Provide the [X, Y] coordinate of the cell's center where the given text is located.  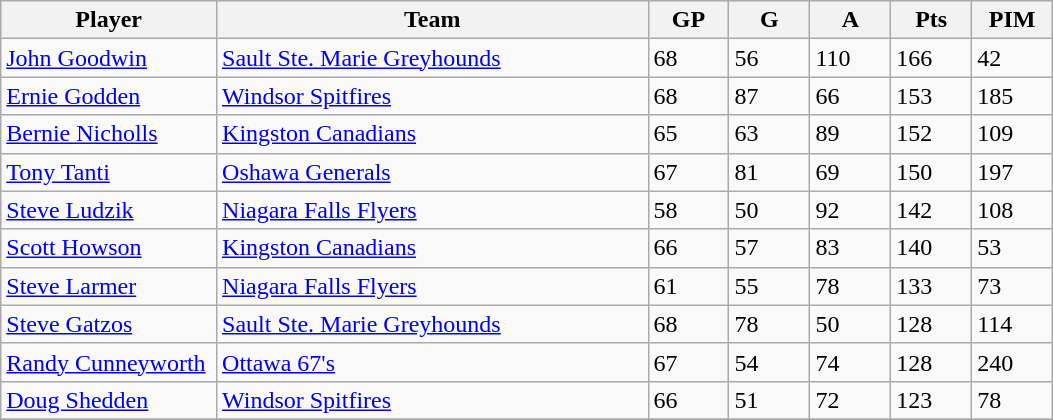
108 [1012, 210]
Scott Howson [109, 248]
Steve Gatzos [109, 324]
53 [1012, 248]
83 [850, 248]
153 [932, 96]
Steve Larmer [109, 286]
61 [688, 286]
42 [1012, 58]
John Goodwin [109, 58]
152 [932, 134]
150 [932, 172]
57 [770, 248]
92 [850, 210]
110 [850, 58]
63 [770, 134]
140 [932, 248]
A [850, 20]
Pts [932, 20]
81 [770, 172]
58 [688, 210]
56 [770, 58]
114 [1012, 324]
166 [932, 58]
89 [850, 134]
87 [770, 96]
51 [770, 400]
72 [850, 400]
142 [932, 210]
133 [932, 286]
69 [850, 172]
55 [770, 286]
123 [932, 400]
74 [850, 362]
Tony Tanti [109, 172]
Ernie Godden [109, 96]
185 [1012, 96]
PIM [1012, 20]
Team [433, 20]
Randy Cunneyworth [109, 362]
240 [1012, 362]
54 [770, 362]
Oshawa Generals [433, 172]
Doug Shedden [109, 400]
73 [1012, 286]
109 [1012, 134]
Player [109, 20]
GP [688, 20]
Ottawa 67's [433, 362]
Steve Ludzik [109, 210]
65 [688, 134]
197 [1012, 172]
Bernie Nicholls [109, 134]
G [770, 20]
